For the text-containing cell, return its midpoint in [x, y] coordinate format. 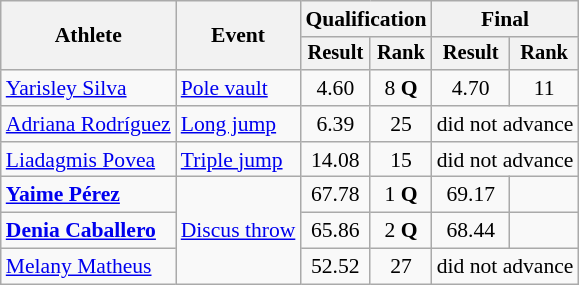
1 Q [400, 195]
Denia Caballero [88, 231]
Yaime Pérez [88, 195]
Pole vault [238, 88]
8 Q [400, 88]
6.39 [335, 124]
Triple jump [238, 160]
25 [400, 124]
2 Q [400, 231]
14.08 [335, 160]
Melany Matheus [88, 267]
15 [400, 160]
Liadagmis Povea [88, 160]
68.44 [471, 231]
4.70 [471, 88]
Yarisley Silva [88, 88]
Final [506, 19]
Long jump [238, 124]
Adriana Rodríguez [88, 124]
52.52 [335, 267]
Athlete [88, 36]
27 [400, 267]
Qualification [366, 19]
65.86 [335, 231]
Discus throw [238, 230]
Event [238, 36]
69.17 [471, 195]
4.60 [335, 88]
67.78 [335, 195]
11 [544, 88]
